Provide the [x, y] coordinate of the cell's center where the given text is located.  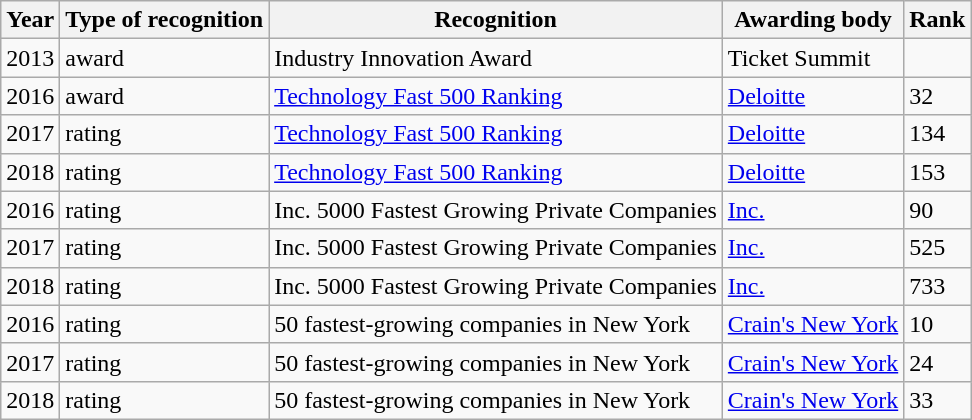
525 [938, 248]
10 [938, 324]
32 [938, 96]
Rank [938, 20]
Recognition [496, 20]
90 [938, 210]
24 [938, 362]
134 [938, 134]
Type of recognition [164, 20]
Awarding body [812, 20]
Ticket Summit [812, 58]
2013 [30, 58]
33 [938, 400]
733 [938, 286]
Year [30, 20]
Industry Innovation Award [496, 58]
153 [938, 172]
